Return [x, y] of the center of cell containing provided text 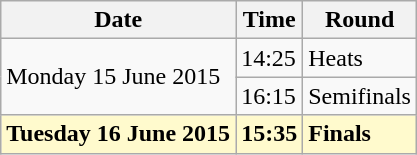
Round [360, 20]
Time [270, 20]
Date [118, 20]
Semifinals [360, 96]
15:35 [270, 134]
Tuesday 16 June 2015 [118, 134]
Monday 15 June 2015 [118, 77]
14:25 [270, 58]
16:15 [270, 96]
Heats [360, 58]
Finals [360, 134]
